Detect which cell encompasses the target text, then output its [X, Y] center coordinate. 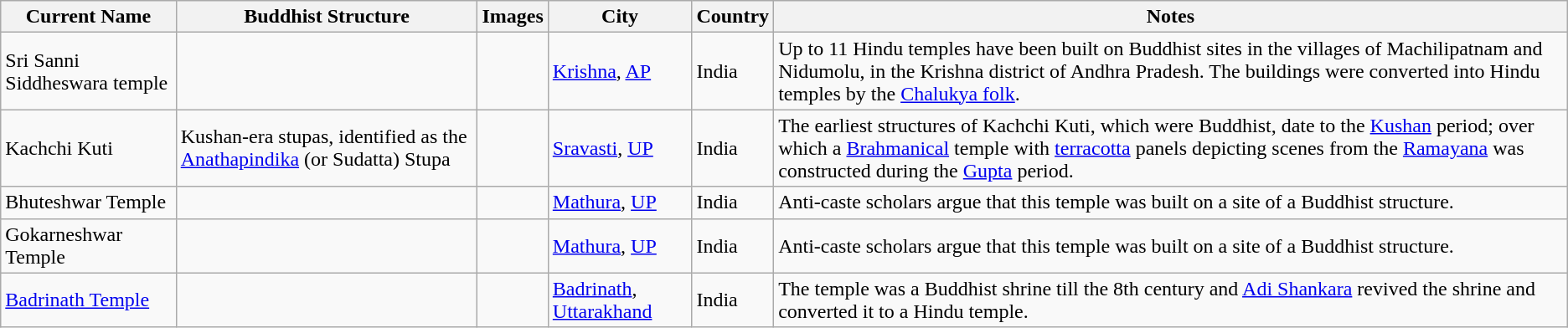
Bhuteshwar Temple [89, 202]
Krishna, AP [620, 71]
City [620, 17]
Gokarneshwar Temple [89, 246]
Sravasti, UP [620, 148]
Notes [1171, 17]
Buddhist Structure [327, 17]
Current Name [89, 17]
Badrinath, Uttarakhand [620, 300]
Images [513, 17]
Country [733, 17]
Kushan-era stupas, identified as the Anathapindika (or Sudatta) Stupa [327, 148]
Sri Sanni Siddheswara temple [89, 71]
The temple was a Buddhist shrine till the 8th century and Adi Shankara revived the shrine and converted it to a Hindu temple. [1171, 300]
Kachchi Kuti [89, 148]
Badrinath Temple [89, 300]
